Locate the cell with the specified text and output its (X, Y) center coordinate. 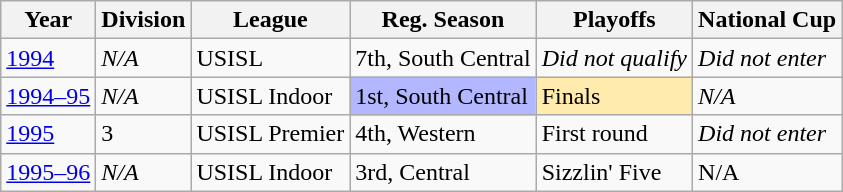
4th, Western (443, 134)
National Cup (768, 20)
1st, South Central (443, 96)
1995–96 (48, 172)
Sizzlin' Five (614, 172)
1995 (48, 134)
First round (614, 134)
3 (144, 134)
Finals (614, 96)
USISL Premier (270, 134)
3rd, Central (443, 172)
Reg. Season (443, 20)
1994 (48, 58)
Playoffs (614, 20)
7th, South Central (443, 58)
1994–95 (48, 96)
League (270, 20)
Division (144, 20)
USISL (270, 58)
Year (48, 20)
Did not qualify (614, 58)
